Extract the (x, y) coordinate from the center of the cell holding the provided text.  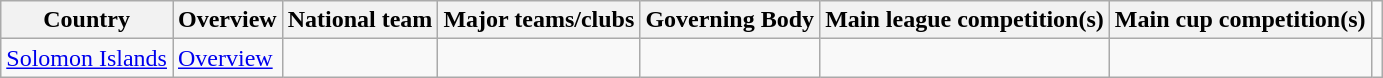
Governing Body (730, 20)
Solomon Islands (87, 58)
National team (360, 20)
Main league competition(s) (965, 20)
Main cup competition(s) (1240, 20)
Major teams/clubs (539, 20)
Country (87, 20)
